Determine the [X, Y] coordinate at the center of the cell enclosing the given text.  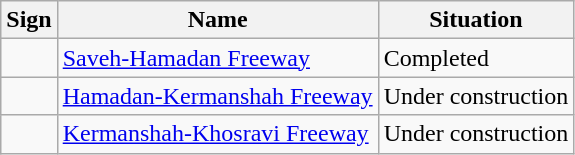
Situation [476, 20]
Kermanshah-Khosravi Freeway [218, 134]
Name [218, 20]
Hamadan-Kermanshah Freeway [218, 96]
Sign [29, 20]
Saveh-Hamadan Freeway [218, 58]
Completed [476, 58]
